Return (x, y) of the center of cell containing provided text 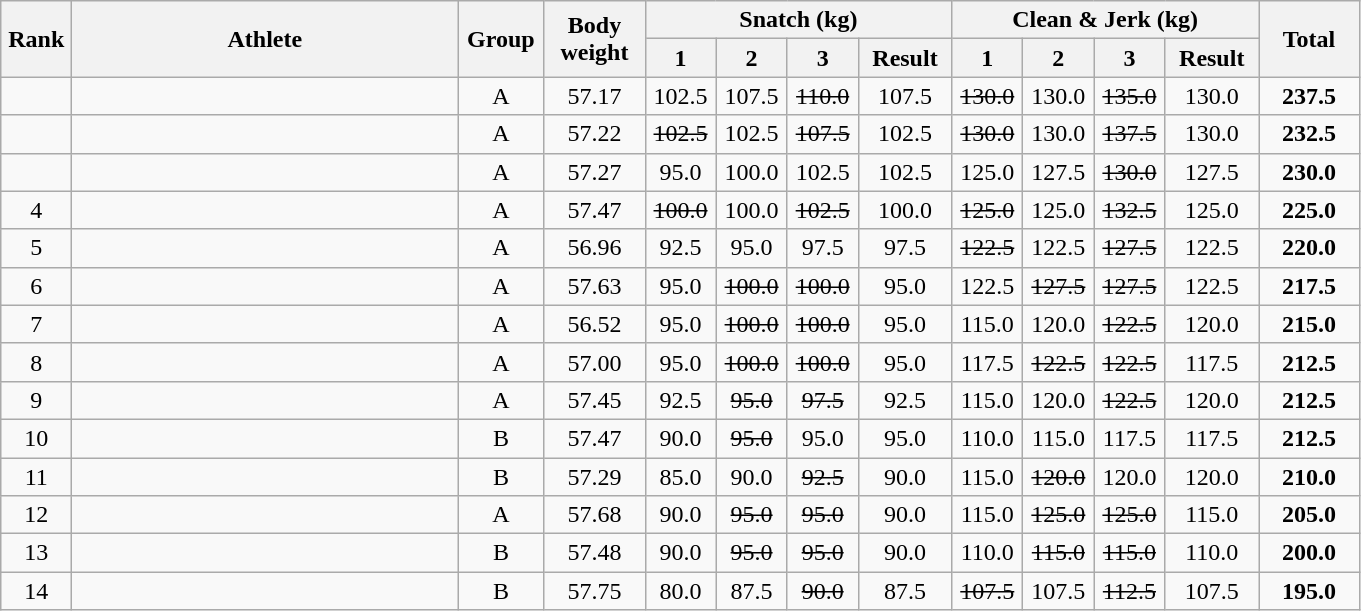
57.17 (594, 96)
Group (501, 39)
14 (36, 591)
57.68 (594, 515)
57.75 (594, 591)
Snatch (kg) (798, 20)
232.5 (1308, 134)
57.27 (594, 172)
6 (36, 286)
8 (36, 362)
13 (36, 553)
57.22 (594, 134)
237.5 (1308, 96)
Athlete (265, 39)
225.0 (1308, 210)
Rank (36, 39)
220.0 (1308, 248)
205.0 (1308, 515)
132.5 (1130, 210)
10 (36, 438)
4 (36, 210)
80.0 (680, 591)
195.0 (1308, 591)
210.0 (1308, 477)
9 (36, 400)
5 (36, 248)
Body weight (594, 39)
135.0 (1130, 96)
57.48 (594, 553)
57.45 (594, 400)
57.29 (594, 477)
215.0 (1308, 324)
12 (36, 515)
57.63 (594, 286)
217.5 (1308, 286)
11 (36, 477)
7 (36, 324)
56.52 (594, 324)
57.00 (594, 362)
Total (1308, 39)
56.96 (594, 248)
85.0 (680, 477)
230.0 (1308, 172)
200.0 (1308, 553)
Clean & Jerk (kg) (1106, 20)
137.5 (1130, 134)
112.5 (1130, 591)
